Return the [x, y] coordinate for the center point of the cell that contains the specified text.  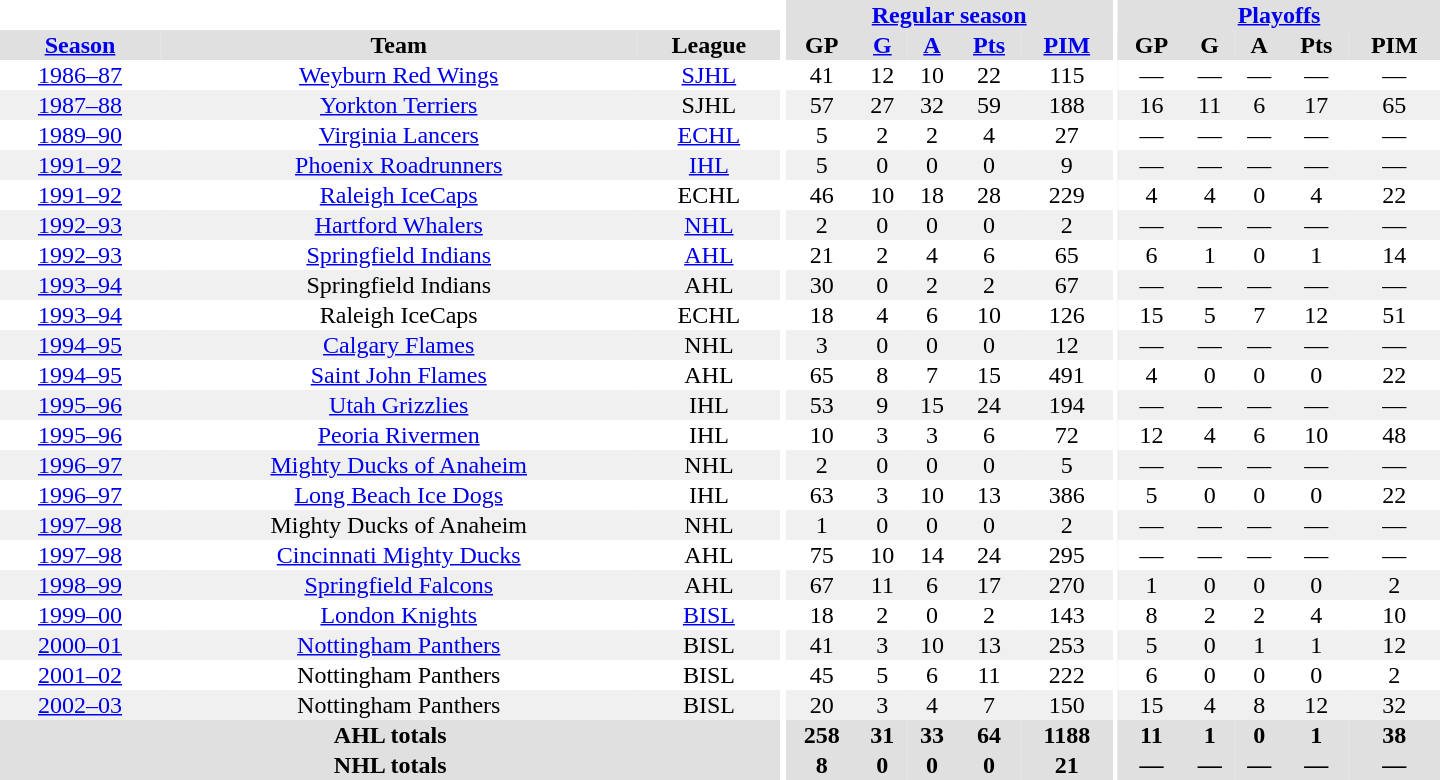
150 [1066, 705]
1188 [1066, 735]
188 [1066, 105]
Phoenix Roadrunners [398, 165]
Hartford Whalers [398, 225]
59 [989, 105]
1986–87 [80, 75]
2000–01 [80, 645]
Peoria Rivermen [398, 435]
2002–03 [80, 705]
222 [1066, 675]
1998–99 [80, 585]
Team [398, 45]
1999–00 [80, 615]
Virginia Lancers [398, 135]
491 [1066, 375]
16 [1152, 105]
31 [883, 735]
Springfield Falcons [398, 585]
194 [1066, 405]
48 [1394, 435]
270 [1066, 585]
386 [1066, 495]
1987–88 [80, 105]
63 [822, 495]
2001–02 [80, 675]
38 [1394, 735]
Saint John Flames [398, 375]
London Knights [398, 615]
46 [822, 195]
NHL totals [390, 765]
75 [822, 555]
28 [989, 195]
Season [80, 45]
Yorkton Terriers [398, 105]
51 [1394, 315]
143 [1066, 615]
Cincinnati Mighty Ducks [398, 555]
1989–90 [80, 135]
30 [822, 285]
53 [822, 405]
258 [822, 735]
Playoffs [1279, 15]
295 [1066, 555]
Weyburn Red Wings [398, 75]
253 [1066, 645]
72 [1066, 435]
115 [1066, 75]
126 [1066, 315]
Long Beach Ice Dogs [398, 495]
57 [822, 105]
20 [822, 705]
Calgary Flames [398, 345]
64 [989, 735]
229 [1066, 195]
33 [932, 735]
Regular season [950, 15]
45 [822, 675]
League [708, 45]
AHL totals [390, 735]
Utah Grizzlies [398, 405]
